Pinpoint the cell where the given text exists, returning its (x, y) midpoint coordinate. 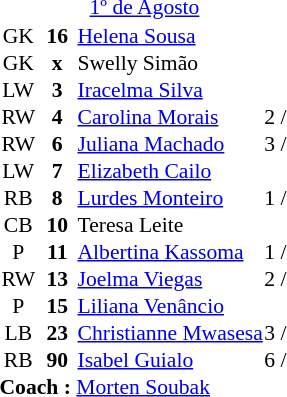
11 (57, 252)
Swelly Simão (170, 63)
16 (57, 36)
Juliana Machado (170, 144)
Carolina Morais (170, 117)
Iracelma Silva (170, 90)
Albertina Kassoma (170, 252)
LB (19, 333)
Christianne Mwasesa (170, 333)
x (57, 63)
15 (57, 306)
Lurdes Monteiro (170, 198)
Joelma Viegas (170, 279)
7 (57, 171)
6 (57, 144)
10 (57, 225)
90 (57, 360)
Teresa Leite (170, 225)
4 (57, 117)
8 (57, 198)
13 (57, 279)
Elizabeth Cailo (170, 171)
6 / (275, 360)
Helena Sousa (170, 36)
CB (19, 225)
23 (57, 333)
Isabel Guialo (170, 360)
3 (57, 90)
Liliana Venâncio (170, 306)
